From the cell containing the given text, extract its center point as [X, Y] coordinate. 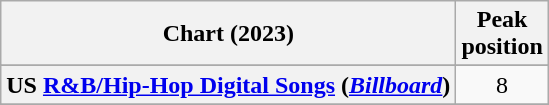
US R&B/Hip-Hop Digital Songs (Billboard) [228, 85]
Chart (2023) [228, 34]
Peakposition [502, 34]
8 [502, 85]
